Scan for the cell matching the given text and deliver its [X, Y] coordinate at center. 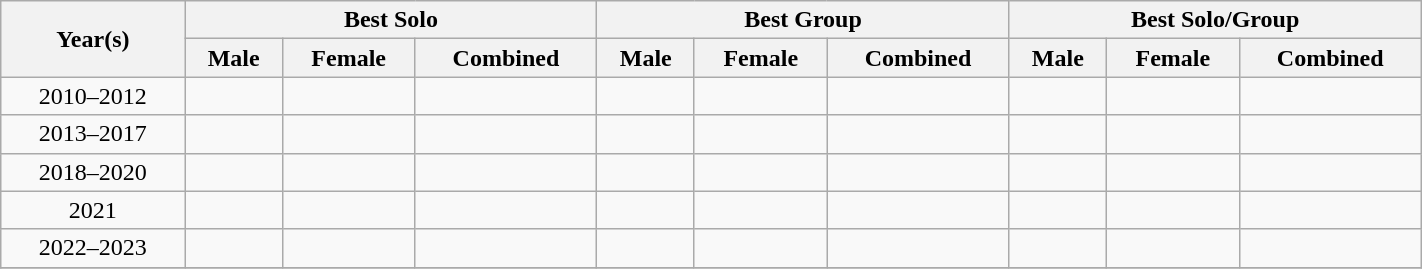
2010–2012 [93, 96]
2018–2020 [93, 172]
2022–2023 [93, 248]
Best Solo [391, 20]
Year(s) [93, 39]
2021 [93, 210]
Best Solo/Group [1215, 20]
Best Group [803, 20]
2013–2017 [93, 134]
